Return (X, Y) of the center of cell containing provided text 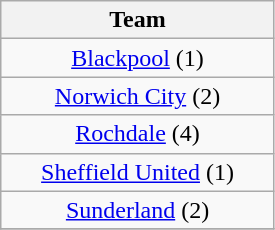
Norwich City (2) (138, 96)
Blackpool (1) (138, 58)
Rochdale (4) (138, 134)
Sunderland (2) (138, 210)
Sheffield United (1) (138, 172)
Team (138, 20)
